Return the (X, Y) coordinate for the center point of the cell that contains the specified text.  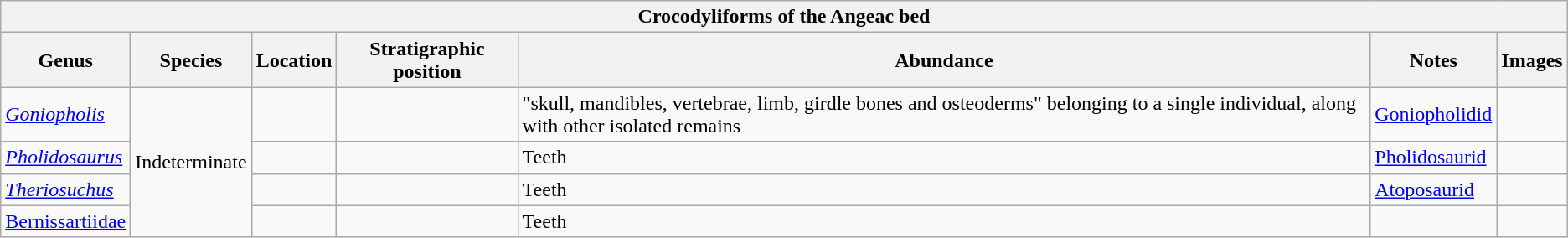
Notes (1434, 60)
Pholidosaurus (65, 158)
"skull, mandibles, vertebrae, limb, girdle bones and osteoderms" belonging to a single individual, along with other isolated remains (944, 114)
Genus (65, 60)
Stratigraphic position (427, 60)
Location (294, 60)
Indeterminate (191, 163)
Bernissartiidae (65, 221)
Goniopholidid (1434, 114)
Abundance (944, 60)
Images (1532, 60)
Theriosuchus (65, 189)
Species (191, 60)
Goniopholis (65, 114)
Crocodyliforms of the Angeac bed (784, 17)
Atoposaurid (1434, 189)
Pholidosaurid (1434, 158)
